Detect which cell encompasses the target text, then output its [X, Y] center coordinate. 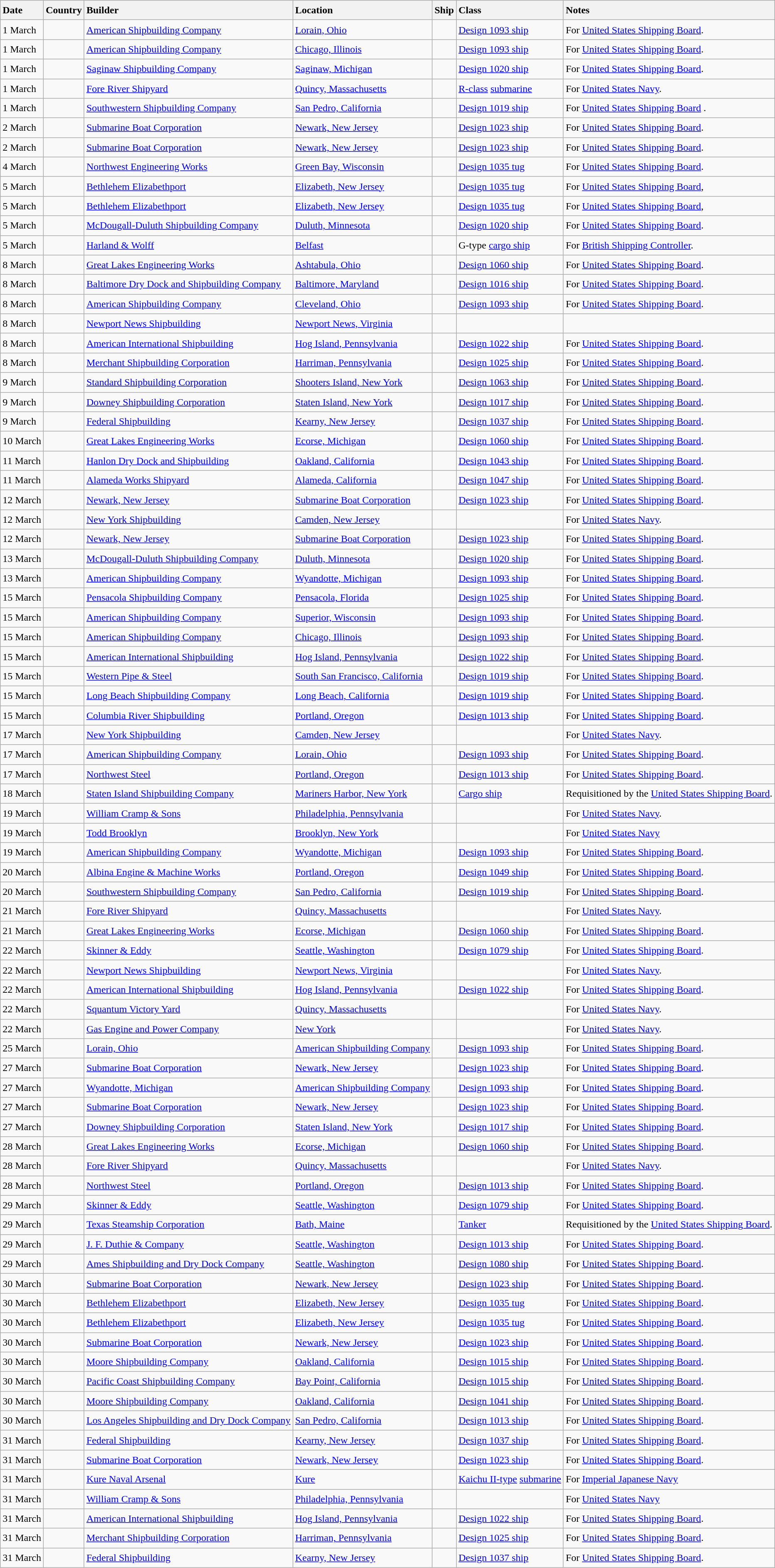
4 March [22, 166]
Todd Brooklyn [188, 832]
Saginaw, Michigan [363, 69]
Ashtabula, Ohio [363, 265]
Builder [188, 10]
Design 1016 ship [510, 285]
Albina Engine & Machine Works [188, 872]
Alameda, California [363, 480]
Cargo ship [510, 793]
Ames Shipbuilding and Dry Dock Company [188, 1264]
Bath, Maine [363, 1225]
Brooklyn, New York [363, 832]
New York [363, 1029]
Long Beach, California [363, 696]
Design 1080 ship [510, 1264]
Superior, Wisconsin [363, 618]
For Imperial Japanese Navy [669, 1479]
South San Francisco, California [363, 676]
Staten Island Shipbuilding Company [188, 793]
Pacific Coast Shipbuilding Company [188, 1381]
Baltimore, Maryland [363, 285]
For British Shipping Controller. [669, 246]
Cleveland, Ohio [363, 304]
Country [64, 10]
Location [363, 10]
Baltimore Dry Dock and Shipbuilding Company [188, 285]
Hanlon Dry Dock and Shipbuilding [188, 460]
Design 1043 ship [510, 460]
Design 1063 ship [510, 382]
R-class submarine [510, 88]
For United States Shipping Board . [669, 108]
Tanker [510, 1225]
Class [510, 10]
Shooters Island, New York [363, 382]
Saginaw Shipbuilding Company [188, 69]
Texas Steamship Corporation [188, 1225]
Western Pipe & Steel [188, 676]
Pensacola, Florida [363, 598]
Ship [444, 10]
Design 1041 ship [510, 1401]
Green Bay, Wisconsin [363, 166]
Harland & Wolff [188, 246]
Kaichu II-type submarine [510, 1479]
Gas Engine and Power Company [188, 1029]
Belfast [363, 246]
Kure Naval Arsenal [188, 1479]
G-type cargo ship [510, 246]
Design 1047 ship [510, 480]
Mariners Harbor, New York [363, 793]
Notes [669, 10]
Squantum Victory Yard [188, 1009]
Columbia River Shipbuilding [188, 715]
Alameda Works Shipyard [188, 480]
Northwest Engineering Works [188, 166]
Date [22, 10]
Standard Shipbuilding Corporation [188, 382]
Los Angeles Shipbuilding and Dry Dock Company [188, 1420]
18 March [22, 793]
Pensacola Shipbuilding Company [188, 598]
25 March [22, 1048]
Kure [363, 1479]
Bay Point, California [363, 1381]
Long Beach Shipbuilding Company [188, 696]
J. F. Duthie & Company [188, 1245]
10 March [22, 441]
Design 1049 ship [510, 872]
